Locate the cell with the specified text and output its (x, y) center coordinate. 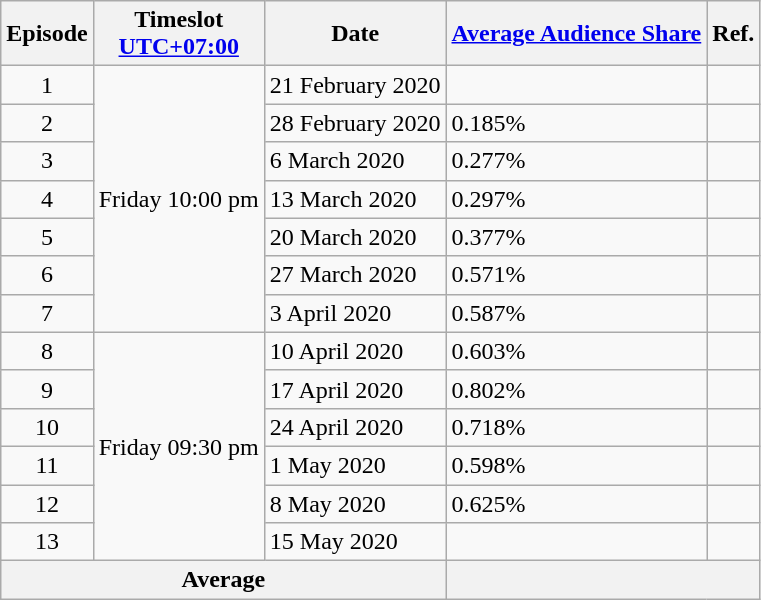
0.598% (576, 465)
TimeslotUTC+07:00 (178, 34)
Average (224, 580)
0.625% (576, 503)
10 (47, 427)
Episode (47, 34)
Ref. (734, 34)
6 March 2020 (355, 161)
0.587% (576, 313)
15 May 2020 (355, 542)
10 April 2020 (355, 351)
Friday 09:30 pm (178, 446)
12 (47, 503)
24 April 2020 (355, 427)
0.277% (576, 161)
1 (47, 85)
27 March 2020 (355, 275)
21 February 2020 (355, 85)
Date (355, 34)
1 May 2020 (355, 465)
3 (47, 161)
0.377% (576, 237)
Friday 10:00 pm (178, 199)
4 (47, 199)
5 (47, 237)
20 March 2020 (355, 237)
2 (47, 123)
28 February 2020 (355, 123)
11 (47, 465)
0.718% (576, 427)
0.603% (576, 351)
9 (47, 389)
3 April 2020 (355, 313)
8 (47, 351)
17 April 2020 (355, 389)
6 (47, 275)
0.802% (576, 389)
13 (47, 542)
7 (47, 313)
0.571% (576, 275)
0.297% (576, 199)
0.185% (576, 123)
8 May 2020 (355, 503)
Average Audience Share (576, 34)
13 March 2020 (355, 199)
